Provide the [X, Y] coordinate of the cell's center where the given text is located.  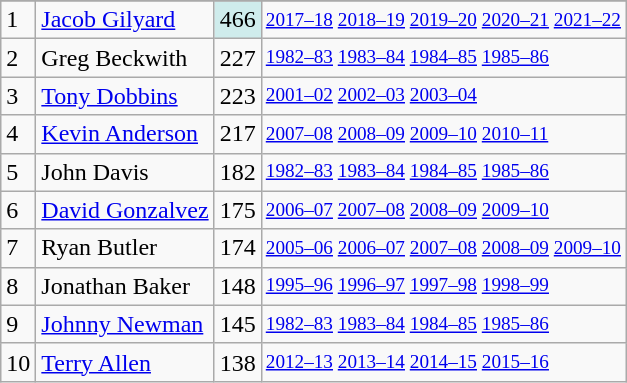
Ryan Butler [125, 248]
2006–07 2007–08 2008–09 2009–10 [443, 210]
John Davis [125, 172]
1995–96 1996–97 1997–98 1998–99 [443, 286]
Jacob Gilyard [125, 20]
2 [18, 58]
182 [238, 172]
2007–08 2008–09 2009–10 2010–11 [443, 134]
2012–13 2013–14 2014–15 2015–16 [443, 362]
Tony Dobbins [125, 96]
174 [238, 248]
10 [18, 362]
Jonathan Baker [125, 286]
David Gonzalvez [125, 210]
7 [18, 248]
2017–18 2018–19 2019–20 2020–21 2021–22 [443, 20]
1 [18, 20]
Greg Beckwith [125, 58]
217 [238, 134]
Terry Allen [125, 362]
227 [238, 58]
2001–02 2002–03 2003–04 [443, 96]
138 [238, 362]
4 [18, 134]
5 [18, 172]
148 [238, 286]
8 [18, 286]
Kevin Anderson [125, 134]
3 [18, 96]
466 [238, 20]
223 [238, 96]
145 [238, 324]
9 [18, 324]
175 [238, 210]
2005–06 2006–07 2007–08 2008–09 2009–10 [443, 248]
6 [18, 210]
Johnny Newman [125, 324]
